Scan for the cell matching the given text and deliver its (X, Y) coordinate at center. 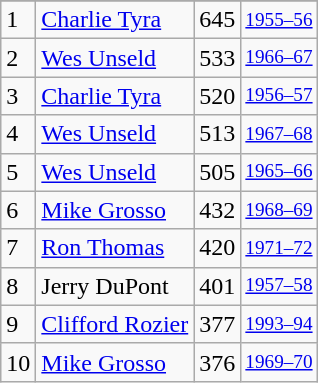
1968–69 (279, 210)
520 (218, 96)
1969–70 (279, 362)
8 (18, 286)
5 (18, 172)
7 (18, 248)
377 (218, 324)
420 (218, 248)
Jerry DuPont (115, 286)
1993–94 (279, 324)
513 (218, 134)
10 (18, 362)
1967–68 (279, 134)
401 (218, 286)
3 (18, 96)
376 (218, 362)
Ron Thomas (115, 248)
1966–67 (279, 58)
1971–72 (279, 248)
505 (218, 172)
1957–58 (279, 286)
533 (218, 58)
432 (218, 210)
1955–56 (279, 20)
2 (18, 58)
1965–66 (279, 172)
1956–57 (279, 96)
4 (18, 134)
6 (18, 210)
9 (18, 324)
645 (218, 20)
Clifford Rozier (115, 324)
1 (18, 20)
